Scan for the cell matching the given text and deliver its (X, Y) coordinate at center. 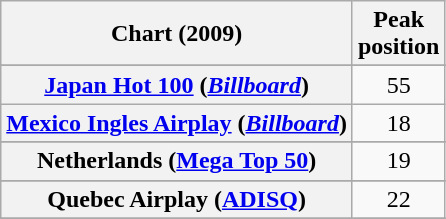
19 (398, 161)
22 (398, 199)
Netherlands (Mega Top 50) (177, 161)
Quebec Airplay (ADISQ) (177, 199)
18 (398, 123)
Chart (2009) (177, 34)
55 (398, 85)
Japan Hot 100 (Billboard) (177, 85)
Peakposition (398, 34)
Mexico Ingles Airplay (Billboard) (177, 123)
